Locate the cell with the specified text and output its [x, y] center coordinate. 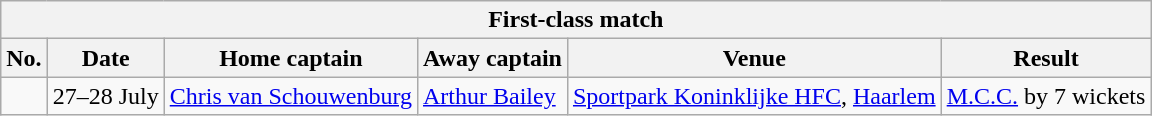
Away captain [492, 58]
Sportpark Koninklijke HFC, Haarlem [754, 96]
Result [1046, 58]
27–28 July [106, 96]
M.C.C. by 7 wickets [1046, 96]
Date [106, 58]
Arthur Bailey [492, 96]
First-class match [576, 20]
Home captain [290, 58]
Chris van Schouwenburg [290, 96]
No. [24, 58]
Venue [754, 58]
